Find where the given text appears and provide that cell's center as (x, y) coordinate. 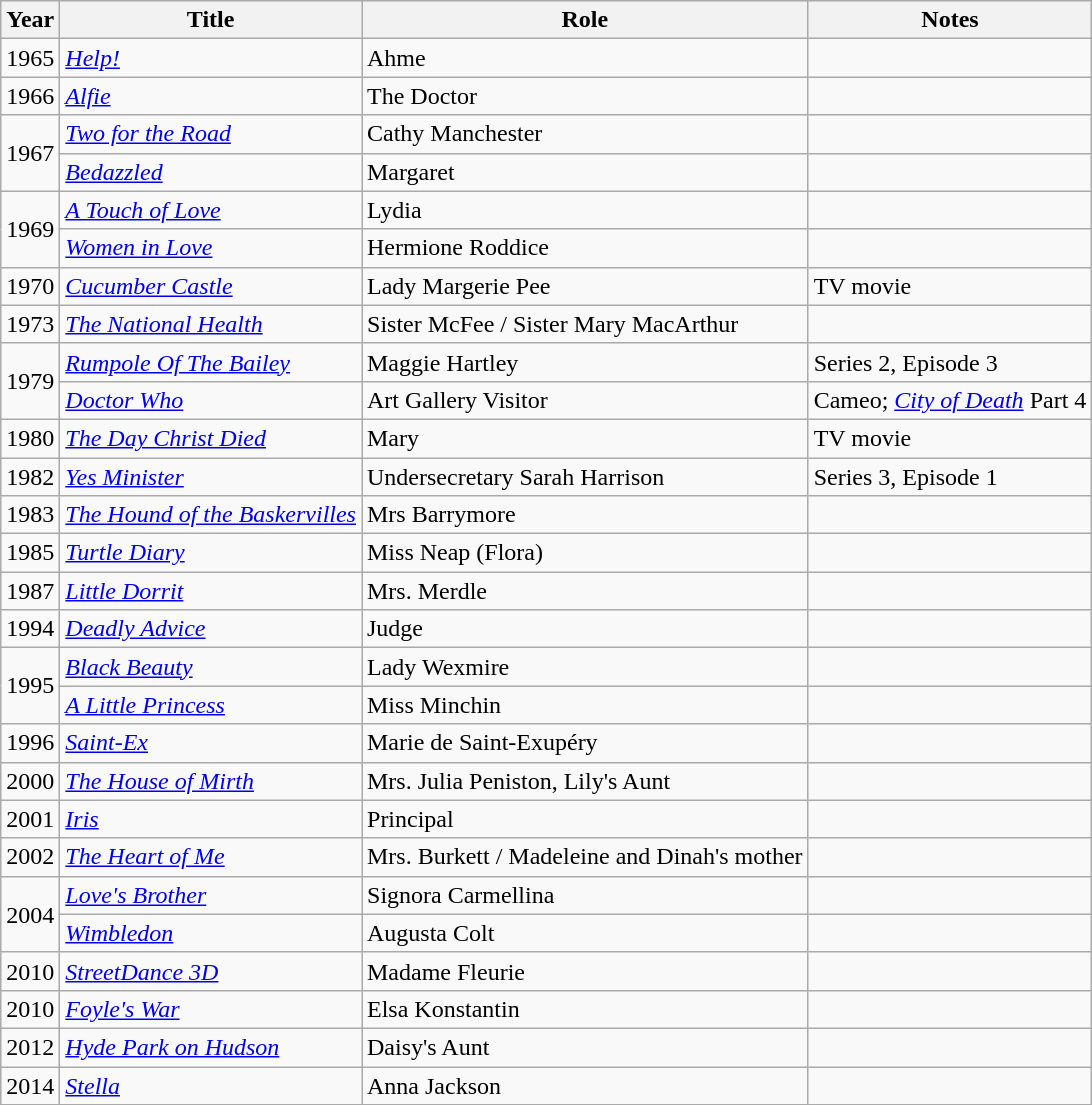
The Day Christ Died (211, 438)
The Doctor (586, 96)
StreetDance 3D (211, 971)
1994 (30, 629)
Art Gallery Visitor (586, 400)
Undersecretary Sarah Harrison (586, 477)
Hyde Park on Hudson (211, 1047)
Two for the Road (211, 134)
Yes Minister (211, 477)
A Little Princess (211, 705)
Hermione Roddice (586, 248)
Mrs. Burkett / Madeleine and Dinah's mother (586, 857)
2001 (30, 819)
Madame Fleurie (586, 971)
2000 (30, 781)
Mrs. Merdle (586, 591)
Signora Carmellina (586, 895)
Foyle's War (211, 1009)
1982 (30, 477)
Sister McFee / Sister Mary MacArthur (586, 324)
A Touch of Love (211, 210)
Mrs. Julia Peniston, Lily's Aunt (586, 781)
Margaret (586, 172)
The House of Mirth (211, 781)
1979 (30, 381)
Stella (211, 1085)
2012 (30, 1047)
The National Health (211, 324)
Cucumber Castle (211, 286)
Deadly Advice (211, 629)
The Hound of the Baskervilles (211, 515)
Mary (586, 438)
1965 (30, 58)
1985 (30, 553)
Wimbledon (211, 933)
Iris (211, 819)
Alfie (211, 96)
Judge (586, 629)
1980 (30, 438)
2004 (30, 914)
2002 (30, 857)
Little Dorrit (211, 591)
Role (586, 20)
Miss Minchin (586, 705)
2014 (30, 1085)
Ahme (586, 58)
1973 (30, 324)
Help! (211, 58)
1996 (30, 743)
1969 (30, 229)
Anna Jackson (586, 1085)
Rumpole Of The Bailey (211, 362)
Year (30, 20)
1983 (30, 515)
1967 (30, 153)
Lady Wexmire (586, 667)
Maggie Hartley (586, 362)
Black Beauty (211, 667)
1987 (30, 591)
Cameo; City of Death Part 4 (950, 400)
Lydia (586, 210)
Bedazzled (211, 172)
Series 2, Episode 3 (950, 362)
Doctor Who (211, 400)
Augusta Colt (586, 933)
1995 (30, 686)
Love's Brother (211, 895)
Saint-Ex (211, 743)
Miss Neap (Flora) (586, 553)
Daisy's Aunt (586, 1047)
Elsa Konstantin (586, 1009)
Women in Love (211, 248)
Series 3, Episode 1 (950, 477)
Principal (586, 819)
The Heart of Me (211, 857)
Marie de Saint-Exupéry (586, 743)
Turtle Diary (211, 553)
Cathy Manchester (586, 134)
1966 (30, 96)
1970 (30, 286)
Notes (950, 20)
Title (211, 20)
Mrs Barrymore (586, 515)
Lady Margerie Pee (586, 286)
